Return [X, Y] of the center of cell containing provided text 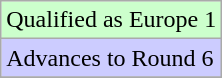
Advances to Round 6 [112, 58]
Qualified as Europe 1 [112, 20]
